Return [x, y] of the center of cell containing provided text 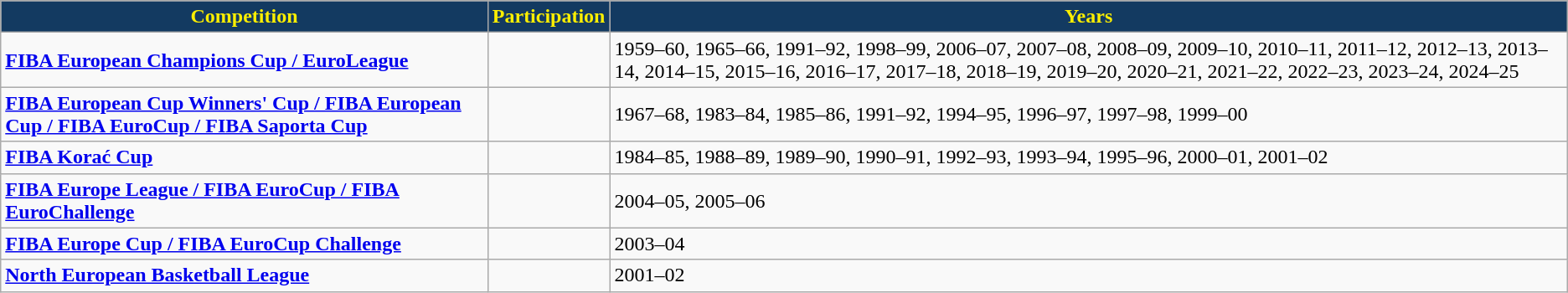
FIBA Korać Cup [245, 157]
North European Basketball League [245, 275]
FIBA Europe Cup / FIBA EuroCup Challenge [245, 244]
FIBA European Champions Cup / EuroLeague [245, 60]
Participation [549, 17]
FIBA Europe League / FIBA EuroCup / FIBA EuroChallenge [245, 201]
2001–02 [1089, 275]
1984–85, 1988–89, 1989–90, 1990–91, 1992–93, 1993–94, 1995–96, 2000–01, 2001–02 [1089, 157]
Competition [245, 17]
FIBA European Cup Winners' Cup / FIBA European Cup / FIBA EuroCup / FIBA Saporta Cup [245, 114]
Years [1089, 17]
2004–05, 2005–06 [1089, 201]
2003–04 [1089, 244]
1967–68, 1983–84, 1985–86, 1991–92, 1994–95, 1996–97, 1997–98, 1999–00 [1089, 114]
